From the cell containing the given text, extract its center point as (X, Y) coordinate. 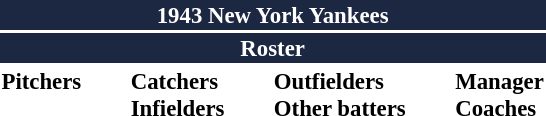
1943 New York Yankees (272, 15)
Roster (272, 48)
